Detect which cell encompasses the target text, then output its (X, Y) center coordinate. 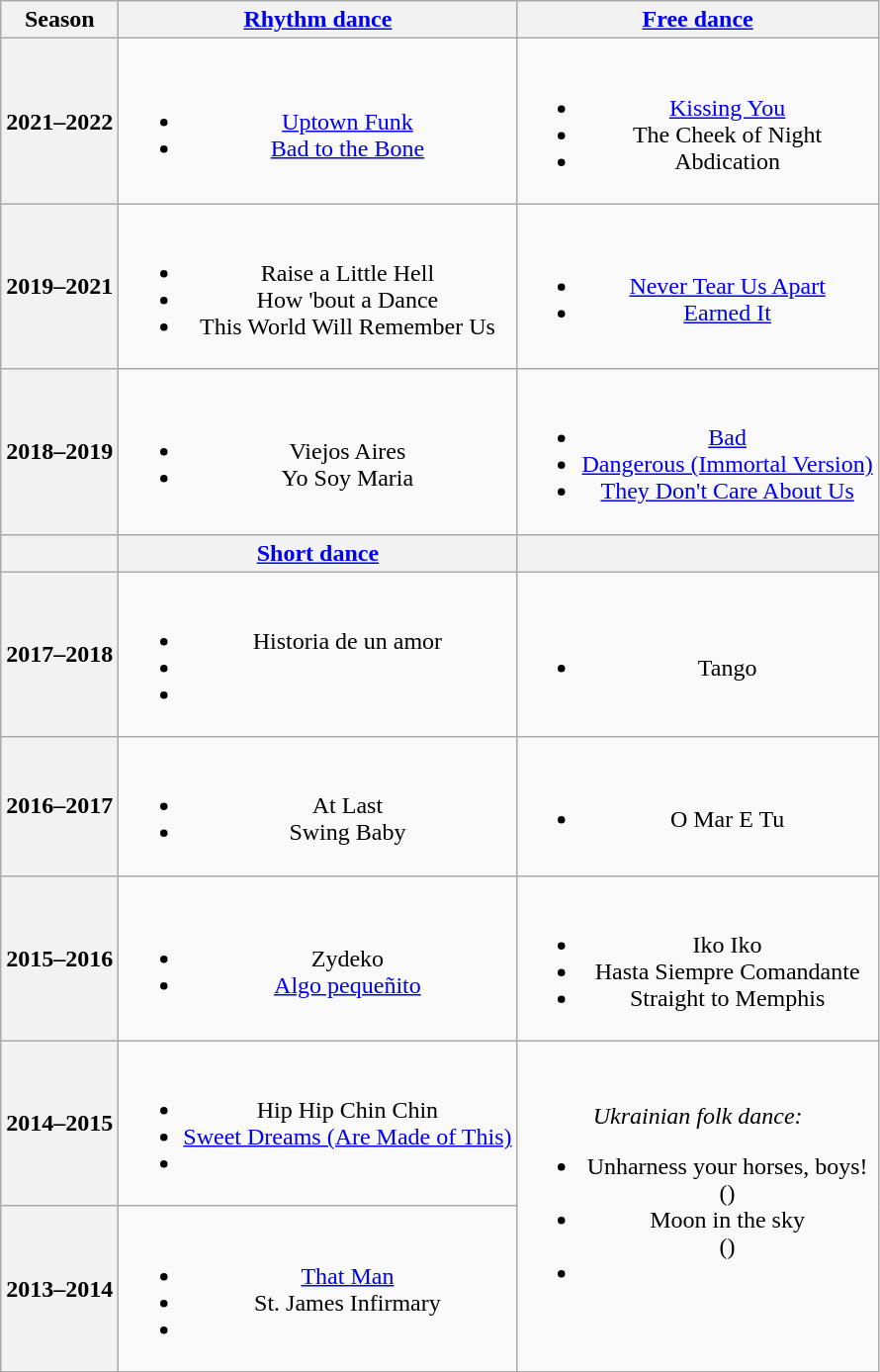
Season (59, 20)
2018–2019 (59, 451)
Raise a Little Hell How 'bout a Dance This World Will Remember Us (318, 287)
2016–2017 (59, 806)
Historia de un amor (318, 655)
2013–2014 (59, 1288)
2021–2022 (59, 121)
O Mar E Tu (698, 806)
2014–2015 (59, 1124)
Free dance (698, 20)
Zydeko Algo pequeñito (318, 958)
Rhythm dance (318, 20)
Kissing You The Cheek of Night Abdication (698, 121)
Iko Iko Hasta Siempre ComandanteStraight to Memphis (698, 958)
2019–2021 (59, 287)
Ukrainian folk dance:Unharness your horses, boys! ()Moon in the sky () (698, 1206)
At Last Swing Baby (318, 806)
Tango (698, 655)
Uptown Funk Bad to the Bone (318, 121)
Short dance (318, 553)
2015–2016 (59, 958)
Bad Dangerous (Immortal Version) They Don't Care About Us (698, 451)
Viejos Aires Yo Soy Maria (318, 451)
That Man St. James Infirmary (318, 1288)
2017–2018 (59, 655)
Hip Hip Chin Chin Sweet Dreams (Are Made of This) (318, 1124)
Never Tear Us Apart Earned It (698, 287)
